Locate the cell with the specified text and output its (X, Y) center coordinate. 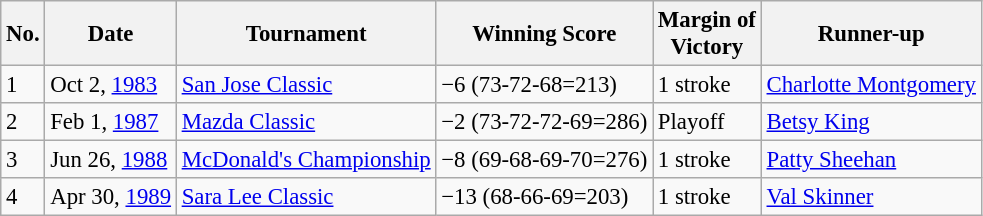
Feb 1, 1987 (110, 122)
Tournament (306, 34)
Playoff (708, 122)
Runner-up (871, 34)
−13 (68-66-69=203) (544, 197)
Date (110, 34)
Betsy King (871, 122)
Charlotte Montgomery (871, 85)
Patty Sheehan (871, 160)
1 (23, 85)
4 (23, 197)
Apr 30, 1989 (110, 197)
No. (23, 34)
−8 (69-68-69-70=276) (544, 160)
Oct 2, 1983 (110, 85)
2 (23, 122)
Mazda Classic (306, 122)
Sara Lee Classic (306, 197)
Jun 26, 1988 (110, 160)
Margin ofVictory (708, 34)
3 (23, 160)
Winning Score (544, 34)
−6 (73-72-68=213) (544, 85)
San Jose Classic (306, 85)
McDonald's Championship (306, 160)
Val Skinner (871, 197)
−2 (73-72-72-69=286) (544, 122)
